Search for the cell housing the specified text and yield its [X, Y] center coordinate. 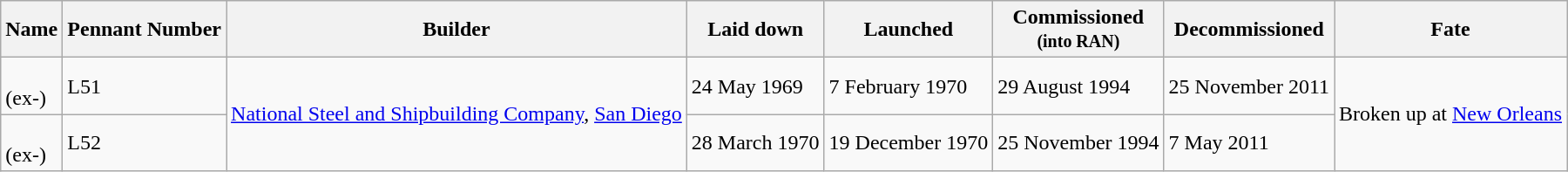
Fate [1451, 30]
Broken up at New Orleans [1451, 114]
Launched [909, 30]
24 May 1969 [755, 86]
National Steel and Shipbuilding Company, San Diego [456, 114]
L52 [145, 143]
Builder [456, 30]
Decommissioned [1249, 30]
28 March 1970 [755, 143]
Name [31, 30]
19 December 1970 [909, 143]
29 August 1994 [1078, 86]
25 November 2011 [1249, 86]
Laid down [755, 30]
L51 [145, 86]
Pennant Number [145, 30]
7 May 2011 [1249, 143]
Commissioned (into RAN) [1078, 30]
7 February 1970 [909, 86]
25 November 1994 [1078, 143]
